Scan for the cell matching the given text and deliver its [X, Y] coordinate at center. 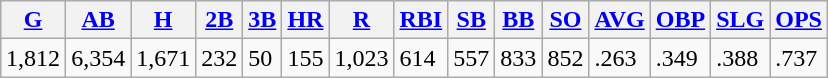
SLG [740, 20]
G [34, 20]
SB [472, 20]
.263 [620, 58]
BB [518, 20]
557 [472, 58]
50 [262, 58]
2B [220, 20]
.737 [799, 58]
3B [262, 20]
1,671 [164, 58]
AB [98, 20]
1,023 [362, 58]
852 [566, 58]
.349 [680, 58]
155 [306, 58]
H [164, 20]
833 [518, 58]
1,812 [34, 58]
HR [306, 20]
OPS [799, 20]
AVG [620, 20]
6,354 [98, 58]
OBP [680, 20]
.388 [740, 58]
232 [220, 58]
614 [421, 58]
R [362, 20]
RBI [421, 20]
SO [566, 20]
